Find where the given text appears and provide that cell's center as (X, Y) coordinate. 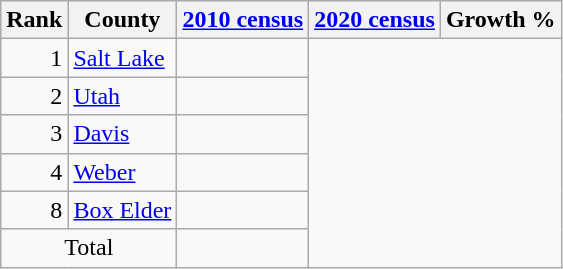
3 (34, 134)
Total (89, 248)
Box Elder (122, 210)
Rank (34, 20)
Utah (122, 96)
8 (34, 210)
Growth % (500, 20)
4 (34, 172)
Weber (122, 172)
2 (34, 96)
County (122, 20)
Salt Lake (122, 58)
Davis (122, 134)
2010 census (243, 20)
1 (34, 58)
2020 census (375, 20)
